Search for the cell housing the specified text and yield its [X, Y] center coordinate. 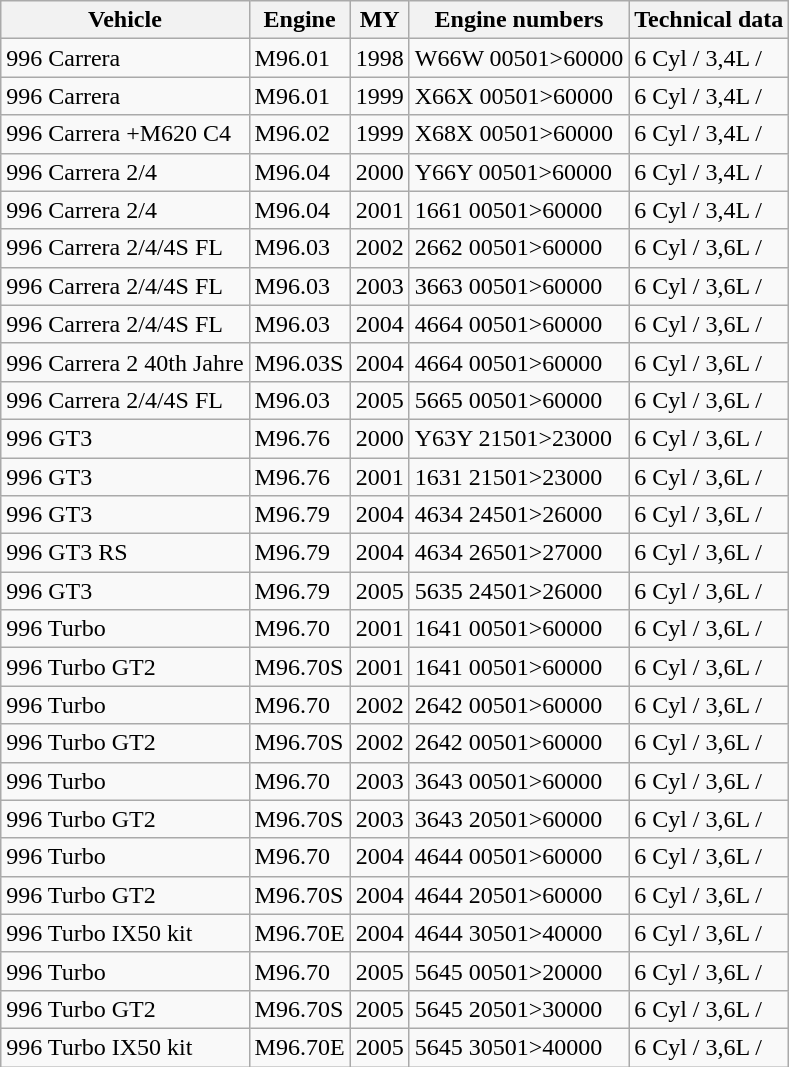
4644 20501>60000 [518, 895]
Engine numbers [518, 20]
1661 00501>60000 [518, 210]
4644 00501>60000 [518, 857]
Y66Y 00501>60000 [518, 172]
4634 24501>26000 [518, 515]
5645 00501>20000 [518, 971]
996 Carrera 2 40th Jahre [125, 362]
M96.03S [300, 362]
X68X 00501>60000 [518, 134]
Vehicle [125, 20]
3663 00501>60000 [518, 286]
W66W 00501>60000 [518, 58]
5645 30501>40000 [518, 1047]
4634 26501>27000 [518, 553]
1998 [380, 58]
3643 20501>60000 [518, 819]
996 Carrera +M620 C4 [125, 134]
1631 21501>23000 [518, 477]
996 GT3 RS [125, 553]
3643 00501>60000 [518, 781]
4644 30501>40000 [518, 933]
5665 00501>60000 [518, 400]
5645 20501>30000 [518, 1009]
Technical data [709, 20]
X66X 00501>60000 [518, 96]
5635 24501>26000 [518, 591]
Y63Y 21501>23000 [518, 438]
2662 00501>60000 [518, 248]
MY [380, 20]
M96.02 [300, 134]
Engine [300, 20]
